Return the (x, y) coordinate for the center point of the cell that contains the specified text.  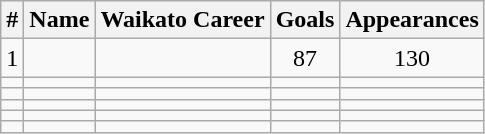
Appearances (412, 20)
Waikato Career (182, 20)
130 (412, 58)
Goals (305, 20)
Name (60, 20)
87 (305, 58)
# (12, 20)
1 (12, 58)
